For the text-containing cell, return its midpoint in (X, Y) coordinate format. 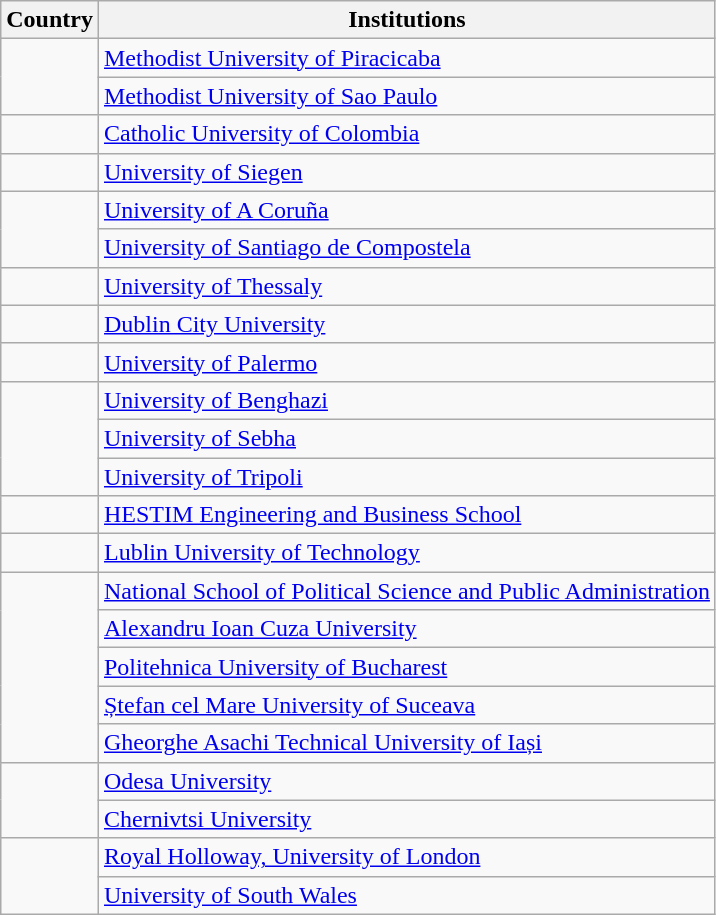
Chernivtsi University (406, 819)
Alexandru Ioan Cuza University (406, 629)
University of Sebha (406, 438)
National School of Political Science and Public Administration (406, 591)
University of Tripoli (406, 477)
Methodist University of Piracicaba (406, 58)
University of Siegen (406, 172)
Country (50, 20)
University of A Coruña (406, 210)
University of Thessaly (406, 286)
Ștefan cel Mare University of Suceava (406, 705)
Dublin City University (406, 324)
Politehnica University of Bucharest (406, 667)
Gheorghe Asachi Technical University of Iași (406, 743)
University of Santiago de Compostela (406, 248)
University of Palermo (406, 362)
Institutions (406, 20)
HESTIM Engineering and Business School (406, 515)
Odesa University (406, 781)
Catholic University of Colombia (406, 134)
University of Benghazi (406, 400)
Lublin University of Technology (406, 553)
University of South Wales (406, 895)
Royal Holloway, University of London (406, 857)
Methodist University of Sao Paulo (406, 96)
